Return [X, Y] of the center of cell containing provided text 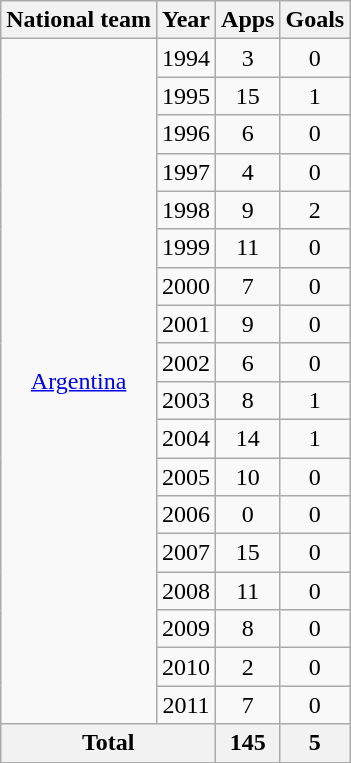
3 [248, 58]
2009 [186, 629]
1996 [186, 134]
2001 [186, 324]
2003 [186, 400]
2011 [186, 705]
145 [248, 743]
5 [315, 743]
14 [248, 438]
2007 [186, 553]
2010 [186, 667]
4 [248, 172]
Apps [248, 20]
1998 [186, 210]
1997 [186, 172]
Year [186, 20]
2008 [186, 591]
2006 [186, 515]
1999 [186, 248]
National team [79, 20]
1995 [186, 96]
10 [248, 477]
Argentina [79, 382]
2002 [186, 362]
1994 [186, 58]
2005 [186, 477]
Goals [315, 20]
Total [108, 743]
2004 [186, 438]
2000 [186, 286]
